Return the [x, y] coordinate for the center point of the cell that contains the specified text.  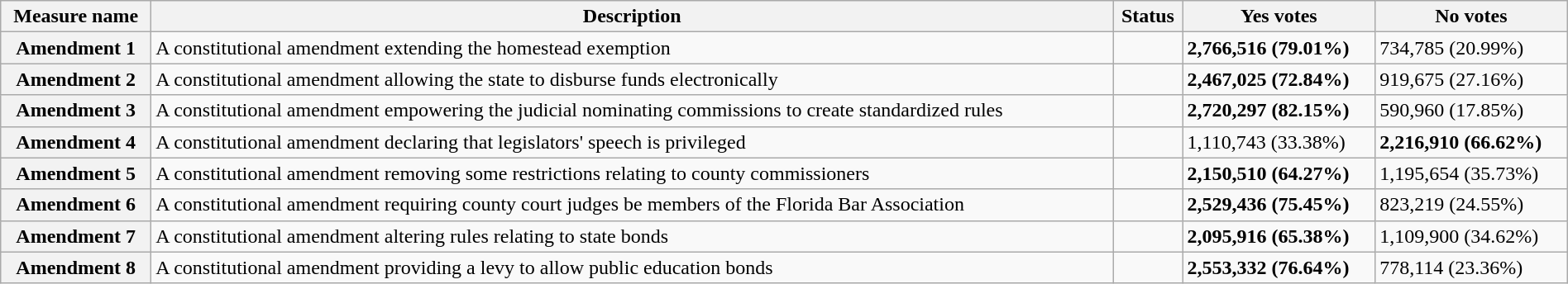
590,960 (17.85%) [1472, 111]
2,150,510 (64.27%) [1279, 173]
Amendment 5 [76, 173]
A constitutional amendment providing a levy to allow public education bonds [632, 267]
Amendment 8 [76, 267]
Description [632, 17]
1,110,743 (33.38%) [1279, 142]
2,095,916 (65.38%) [1279, 236]
Yes votes [1279, 17]
Measure name [76, 17]
2,720,297 (82.15%) [1279, 111]
Amendment 3 [76, 111]
823,219 (24.55%) [1472, 205]
No votes [1472, 17]
A constitutional amendment declaring that legislators' speech is privileged [632, 142]
Status [1148, 17]
Amendment 4 [76, 142]
A constitutional amendment removing some restrictions relating to county commissioners [632, 173]
Amendment 6 [76, 205]
A constitutional amendment empowering the judicial nominating commissions to create standardized rules [632, 111]
A constitutional amendment extending the homestead exemption [632, 48]
2,553,332 (76.64%) [1279, 267]
1,109,900 (34.62%) [1472, 236]
A constitutional amendment altering rules relating to state bonds [632, 236]
2,766,516 (79.01%) [1279, 48]
734,785 (20.99%) [1472, 48]
A constitutional amendment allowing the state to disburse funds electronically [632, 79]
Amendment 2 [76, 79]
A constitutional amendment requiring county court judges be members of the Florida Bar Association [632, 205]
2,529,436 (75.45%) [1279, 205]
Amendment 1 [76, 48]
Amendment 7 [76, 236]
778,114 (23.36%) [1472, 267]
2,467,025 (72.84%) [1279, 79]
2,216,910 (66.62%) [1472, 142]
1,195,654 (35.73%) [1472, 173]
919,675 (27.16%) [1472, 79]
